Find where the given text appears and provide that cell's center as [X, Y] coordinate. 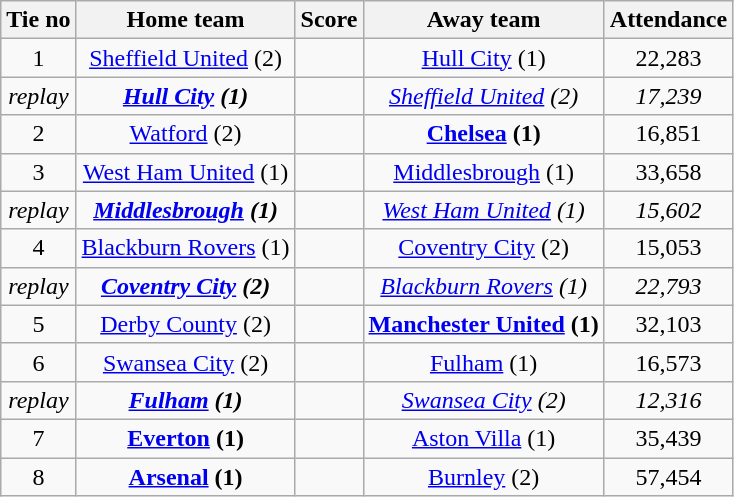
3 [38, 172]
Everton (1) [186, 438]
22,793 [668, 286]
Home team [186, 20]
Watford (2) [186, 134]
Manchester United (1) [484, 324]
35,439 [668, 438]
Away team [484, 20]
Attendance [668, 20]
Derby County (2) [186, 324]
4 [38, 248]
6 [38, 362]
7 [38, 438]
15,602 [668, 210]
Burnley (2) [484, 477]
22,283 [668, 58]
16,851 [668, 134]
17,239 [668, 96]
2 [38, 134]
Tie no [38, 20]
8 [38, 477]
5 [38, 324]
1 [38, 58]
57,454 [668, 477]
32,103 [668, 324]
12,316 [668, 400]
Chelsea (1) [484, 134]
Arsenal (1) [186, 477]
16,573 [668, 362]
Aston Villa (1) [484, 438]
Score [329, 20]
15,053 [668, 248]
33,658 [668, 172]
